Capture the cell that displays the provided text and extract its (X, Y) central coordinate. 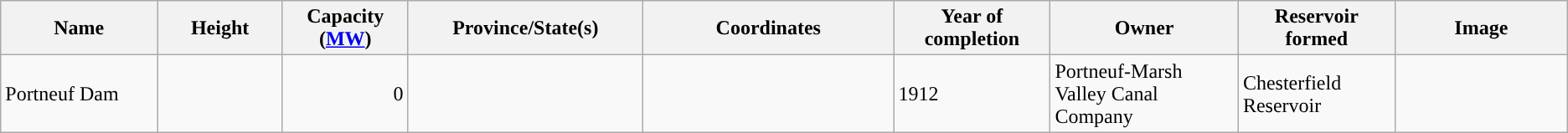
Height (220, 28)
Portneuf Dam (79, 94)
1912 (972, 94)
Coordinates (769, 28)
Image (1481, 28)
Province/State(s) (526, 28)
Portneuf-Marsh Valley Canal Company (1144, 94)
Capacity (MW) (345, 28)
Owner (1144, 28)
Chesterfield Reservoir (1317, 94)
Year of completion (972, 28)
Reservoir formed (1317, 28)
0 (345, 94)
Name (79, 28)
